From the cell containing the given text, extract its center point as [x, y] coordinate. 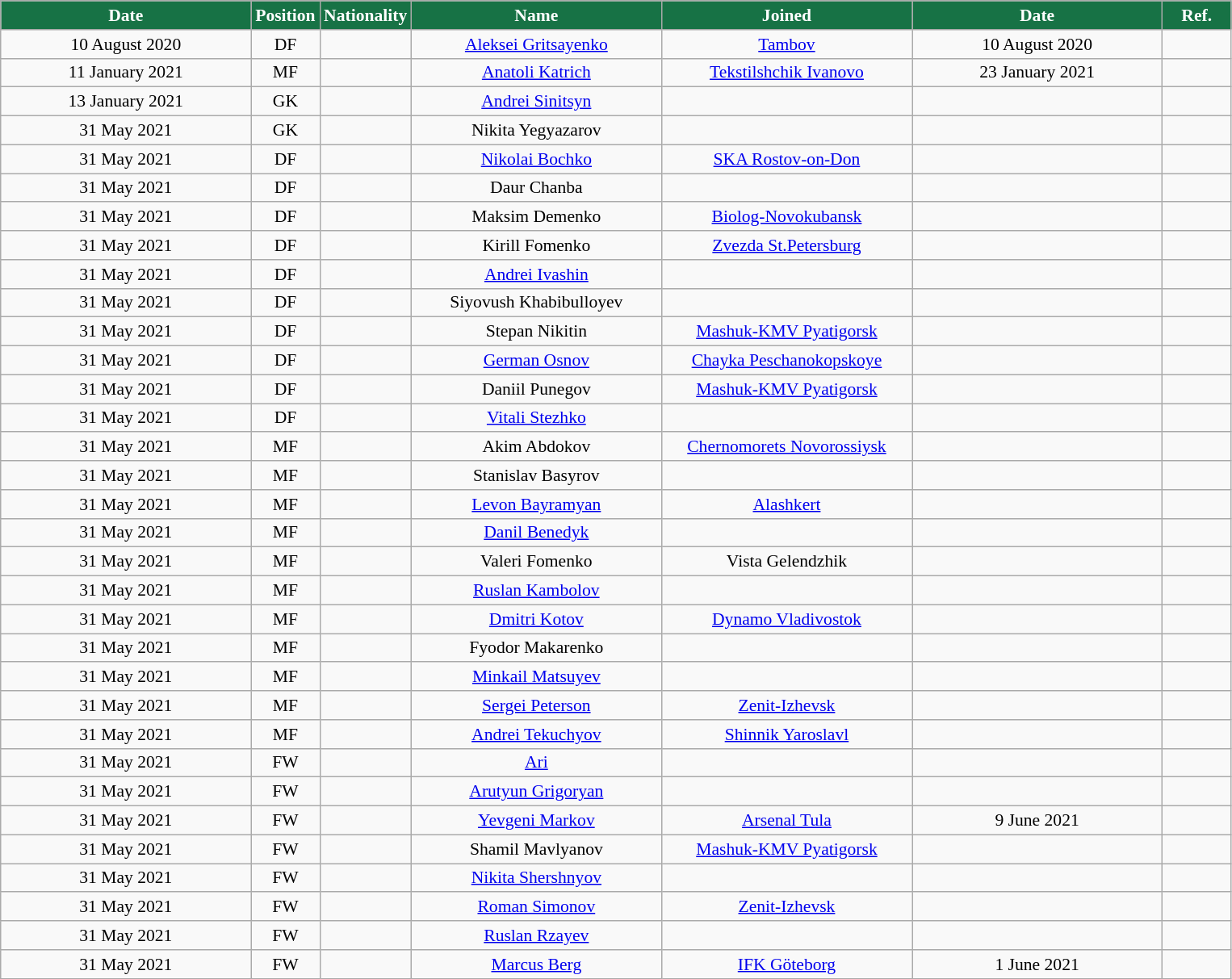
Dynamo Vladivostok [786, 619]
Nikita Yegyazarov [536, 131]
Daniil Punegov [536, 389]
Nikita Shershnyov [536, 878]
Stepan Nikitin [536, 332]
IFK Göteborg [786, 964]
Tambov [786, 44]
1 June 2021 [1037, 964]
SKA Rostov-on-Don [786, 159]
Position [286, 15]
Chayka Peschanokopskoye [786, 361]
Daur Chanba [536, 188]
Andrei Tekuchyov [536, 734]
Arutyun Grigoryan [536, 792]
Ari [536, 763]
13 January 2021 [126, 102]
Tekstilshchik Ivanovo [786, 73]
Joined [786, 15]
Name [536, 15]
Chernomorets Novorossiysk [786, 447]
Siyovush Khabibulloyev [536, 303]
Ruslan Rzayev [536, 935]
Akim Abdokov [536, 447]
German Osnov [536, 361]
Ruslan Kambolov [536, 591]
Vista Gelendzhik [786, 562]
Andrei Sinitsyn [536, 102]
Biolog-Novokubansk [786, 217]
Shinnik Yaroslavl [786, 734]
Andrei Ivashin [536, 274]
Sergei Peterson [536, 705]
Roman Simonov [536, 907]
Danil Benedyk [536, 533]
Vitali Stezhko [536, 418]
11 January 2021 [126, 73]
Aleksei Gritsayenko [536, 44]
Zvezda St.Petersburg [786, 245]
Minkail Matsuyev [536, 677]
Marcus Berg [536, 964]
Levon Bayramyan [536, 504]
Maksim Demenko [536, 217]
Shamil Mavlyanov [536, 849]
Ref. [1196, 15]
9 June 2021 [1037, 821]
Yevgeni Markov [536, 821]
Kirill Fomenko [536, 245]
Arsenal Tula [786, 821]
Anatoli Katrich [536, 73]
Nikolai Bochko [536, 159]
Fyodor Makarenko [536, 648]
23 January 2021 [1037, 73]
Valeri Fomenko [536, 562]
Dmitri Kotov [536, 619]
Alashkert [786, 504]
Nationality [365, 15]
Stanislav Basyrov [536, 475]
